Determine the [X, Y] coordinate at the center of the cell enclosing the given text.  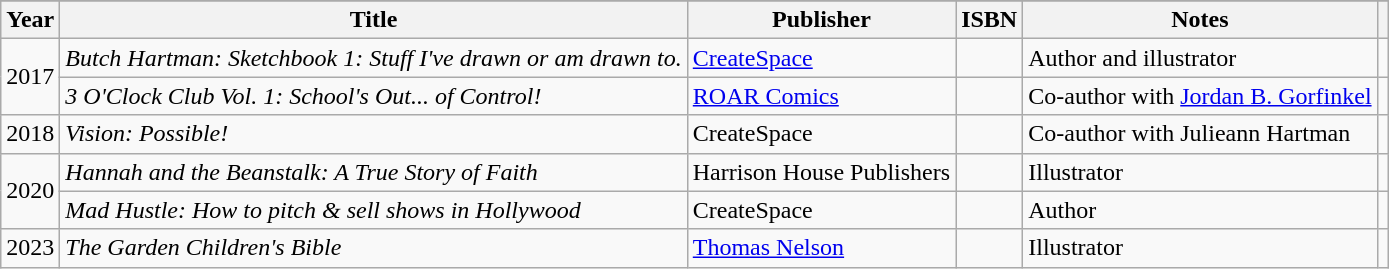
Notes [1200, 20]
Author and illustrator [1200, 58]
Hannah and the Beanstalk: A True Story of Faith [374, 172]
The Garden Children's Bible [374, 248]
2020 [30, 191]
Butch Hartman: Sketchbook 1: Stuff I've drawn or am drawn to. [374, 58]
Vision: Possible! [374, 134]
Author [1200, 210]
Mad Hustle: How to pitch & sell shows in Hollywood [374, 210]
Year [30, 20]
3 O'Clock Club Vol. 1: School's Out... of Control! [374, 96]
Harrison House Publishers [821, 172]
2018 [30, 134]
ISBN [990, 20]
2017 [30, 77]
Co-author with Julieann Hartman [1200, 134]
Co-author with Jordan B. Gorfinkel [1200, 96]
Thomas Nelson [821, 248]
Publisher [821, 20]
ROAR Comics [821, 96]
Title [374, 20]
2023 [30, 248]
